Find where the given text appears and provide that cell's center as (x, y) coordinate. 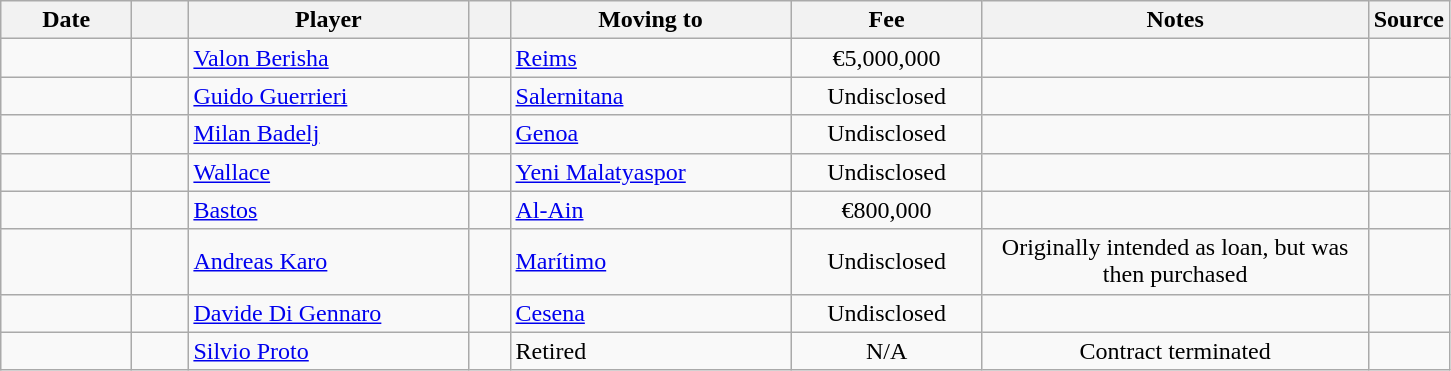
Andreas Karo (328, 262)
Reims (650, 58)
Date (66, 20)
Davide Di Gennaro (328, 313)
N/A (886, 351)
Cesena (650, 313)
Marítimo (650, 262)
Player (328, 20)
Contract terminated (1175, 351)
Milan Badelj (328, 134)
Fee (886, 20)
Source (1408, 20)
Al-Ain (650, 210)
€5,000,000 (886, 58)
Wallace (328, 172)
Bastos (328, 210)
€800,000 (886, 210)
Moving to (650, 20)
Salernitana (650, 96)
Guido Guerrieri (328, 96)
Notes (1175, 20)
Retired (650, 351)
Silvio Proto (328, 351)
Originally intended as loan, but was then purchased (1175, 262)
Genoa (650, 134)
Yeni Malatyaspor (650, 172)
Valon Berisha (328, 58)
